Search for the cell housing the specified text and yield its [x, y] center coordinate. 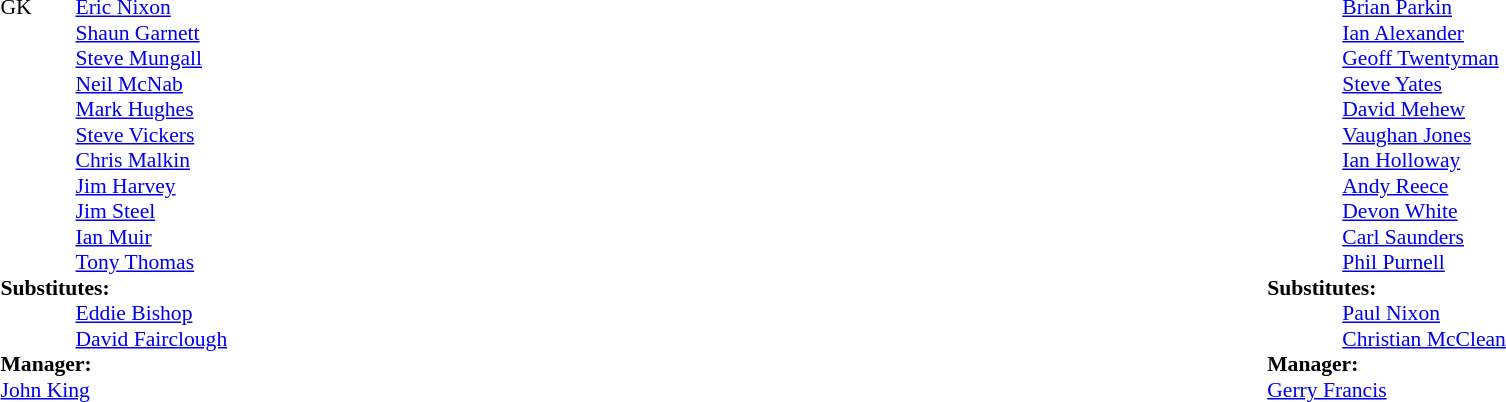
Manager: [150, 365]
Steve Vickers [188, 135]
Eddie Bishop [188, 313]
Tony Thomas [188, 263]
Substitutes: [150, 288]
David Fairclough [188, 339]
Shaun Garnett [188, 33]
Jim Steel [188, 211]
Ian Muir [188, 237]
Chris Malkin [188, 161]
Jim Harvey [188, 186]
Steve Mungall [188, 59]
Neil McNab [188, 84]
Mark Hughes [188, 109]
